Identify which cell holds the provided text, then report its (x, y) central coordinate. 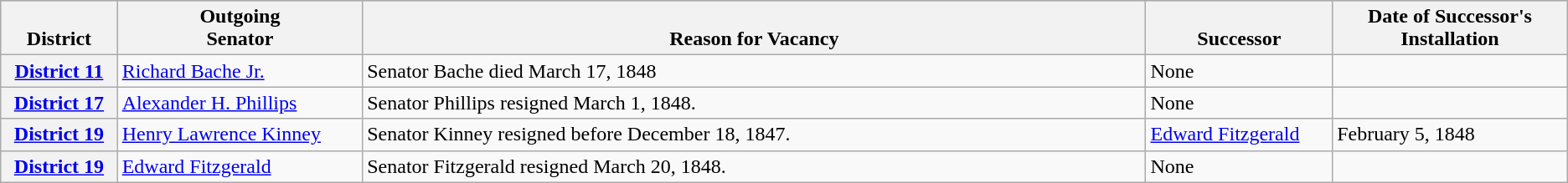
Alexander H. Phillips (240, 103)
Reason for Vacancy (754, 28)
Senator Bache died March 17, 1848 (754, 71)
Senator Phillips resigned March 1, 1848. (754, 103)
Richard Bache Jr. (240, 71)
OutgoingSenator (240, 28)
Senator Kinney resigned before December 18, 1847. (754, 135)
Date of Successor's Installation (1451, 28)
Senator Fitzgerald resigned March 20, 1848. (754, 166)
District 11 (59, 71)
February 5, 1848 (1451, 135)
Successor (1240, 28)
District 17 (59, 103)
Henry Lawrence Kinney (240, 135)
District (59, 28)
